Return the (X, Y) coordinate for the center point of the cell that contains the specified text.  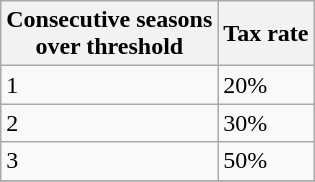
2 (110, 123)
3 (110, 161)
50% (266, 161)
30% (266, 123)
20% (266, 85)
Consecutive seasons over threshold (110, 34)
1 (110, 85)
Tax rate (266, 34)
